Identify which cell holds the provided text, then report its [X, Y] central coordinate. 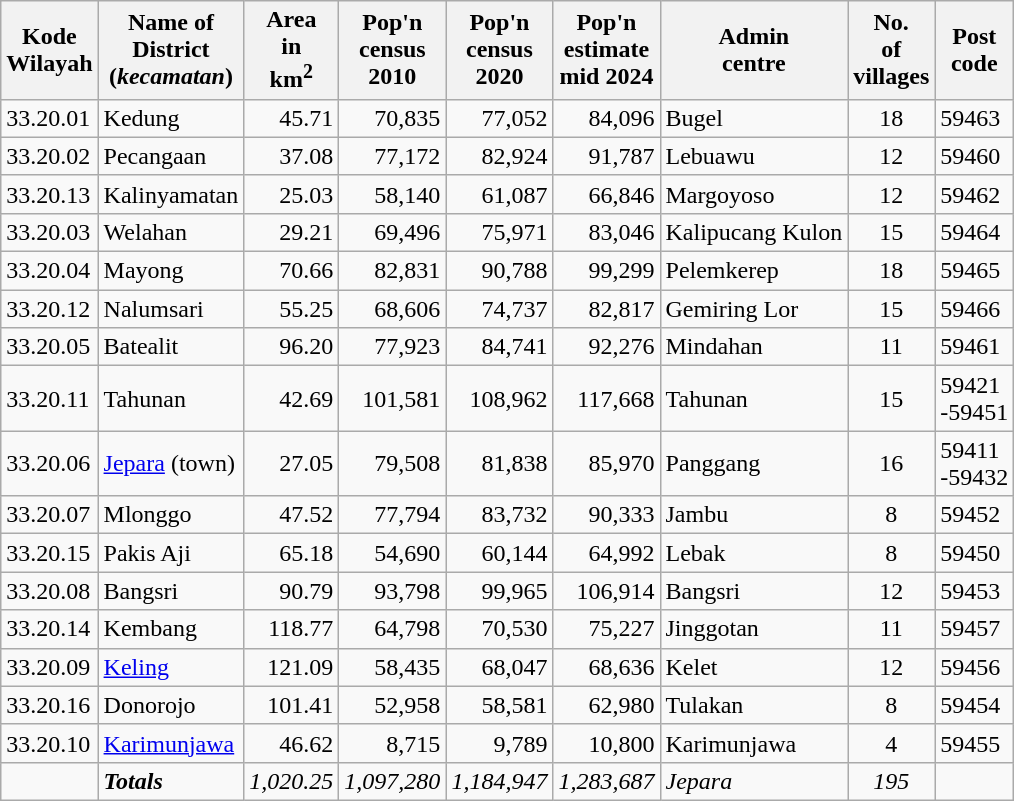
106,914 [606, 591]
64,992 [606, 553]
Kedung [171, 118]
59463 [974, 118]
74,737 [500, 309]
101.41 [292, 705]
Kelet [754, 667]
29.21 [292, 232]
59421-59451 [974, 398]
58,435 [392, 667]
Pecangaan [171, 156]
Bugel [754, 118]
9,789 [500, 743]
16 [892, 464]
108,962 [500, 398]
Admincentre [754, 50]
33.20.03 [50, 232]
Gemiring Lor [754, 309]
Pop'ncensus2020 [500, 50]
82,817 [606, 309]
90,788 [500, 271]
59455 [974, 743]
84,096 [606, 118]
Lebuawu [754, 156]
59461 [974, 347]
68,606 [392, 309]
82,831 [392, 271]
68,636 [606, 667]
33.20.12 [50, 309]
4 [892, 743]
Area inkm2 [292, 50]
81,838 [500, 464]
70,530 [500, 629]
Postcode [974, 50]
91,787 [606, 156]
Tulakan [754, 705]
59450 [974, 553]
58,140 [392, 194]
96.20 [292, 347]
75,227 [606, 629]
84,741 [500, 347]
54,690 [392, 553]
82,924 [500, 156]
25.03 [292, 194]
59454 [974, 705]
Name ofDistrict(kecamatan) [171, 50]
Jepara (town) [171, 464]
33.20.14 [50, 629]
Keling [171, 667]
Mlonggo [171, 515]
Kalinyamatan [171, 194]
Mindahan [754, 347]
Margoyoso [754, 194]
59465 [974, 271]
59460 [974, 156]
59466 [974, 309]
68,047 [500, 667]
Jambu [754, 515]
90,333 [606, 515]
Kode Wilayah [50, 50]
45.71 [292, 118]
46.62 [292, 743]
33.20.11 [50, 398]
59462 [974, 194]
42.69 [292, 398]
52,958 [392, 705]
59457 [974, 629]
33.20.15 [50, 553]
Batealit [171, 347]
33.20.04 [50, 271]
55.25 [292, 309]
Pop'ncensus2010 [392, 50]
1,184,947 [500, 781]
77,794 [392, 515]
69,496 [392, 232]
33.20.16 [50, 705]
Lebak [754, 553]
Jinggotan [754, 629]
Kalipucang Kulon [754, 232]
77,052 [500, 118]
77,923 [392, 347]
101,581 [392, 398]
27.05 [292, 464]
58,581 [500, 705]
90.79 [292, 591]
Welahan [171, 232]
Nalumsari [171, 309]
118.77 [292, 629]
33.20.09 [50, 667]
33.20.10 [50, 743]
33.20.05 [50, 347]
33.20.08 [50, 591]
59456 [974, 667]
59452 [974, 515]
60,144 [500, 553]
83,046 [606, 232]
59411-59432 [974, 464]
Pop'nestimatemid 2024 [606, 50]
59464 [974, 232]
59453 [974, 591]
65.18 [292, 553]
121.09 [292, 667]
1,020.25 [292, 781]
70,835 [392, 118]
Pakis Aji [171, 553]
195 [892, 781]
33.20.02 [50, 156]
117,668 [606, 398]
62,980 [606, 705]
33.20.01 [50, 118]
61,087 [500, 194]
83,732 [500, 515]
Totals [171, 781]
33.20.06 [50, 464]
99,965 [500, 591]
92,276 [606, 347]
1,283,687 [606, 781]
93,798 [392, 591]
75,971 [500, 232]
85,970 [606, 464]
99,299 [606, 271]
79,508 [392, 464]
64,798 [392, 629]
Kembang [171, 629]
47.52 [292, 515]
37.08 [292, 156]
No.ofvillages [892, 50]
33.20.07 [50, 515]
66,846 [606, 194]
Pelemkerep [754, 271]
Jepara [754, 781]
1,097,280 [392, 781]
Panggang [754, 464]
77,172 [392, 156]
8,715 [392, 743]
10,800 [606, 743]
33.20.13 [50, 194]
Mayong [171, 271]
70.66 [292, 271]
Donorojo [171, 705]
